Find where the given text appears and provide that cell's center as [X, Y] coordinate. 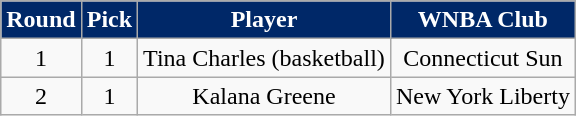
Round [41, 20]
WNBA Club [482, 20]
Connecticut Sun [482, 58]
New York Liberty [482, 96]
Pick [109, 20]
Kalana Greene [264, 96]
Tina Charles (basketball) [264, 58]
2 [41, 96]
Player [264, 20]
